Output the [x, y] coordinate of the center of the cell containing the given text.  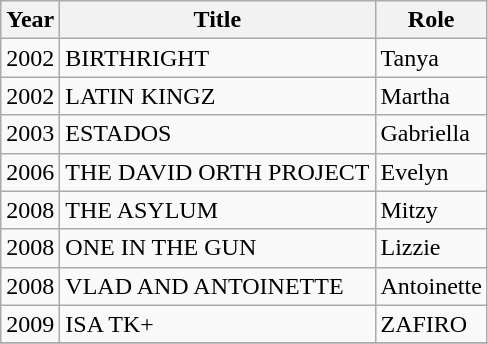
LATIN KINGZ [218, 96]
ONE IN THE GUN [218, 248]
2003 [30, 134]
Lizzie [431, 248]
VLAD AND ANTOINETTE [218, 286]
ESTADOS [218, 134]
Year [30, 20]
THE DAVID ORTH PROJECT [218, 172]
Evelyn [431, 172]
THE ASYLUM [218, 210]
ISA TK+ [218, 324]
Tanya [431, 58]
Antoinette [431, 286]
Gabriella [431, 134]
2006 [30, 172]
Martha [431, 96]
Mitzy [431, 210]
Title [218, 20]
Role [431, 20]
BIRTHRIGHT [218, 58]
2009 [30, 324]
ZAFIRO [431, 324]
